Extract the [X, Y] coordinate from the center of the cell holding the provided text.  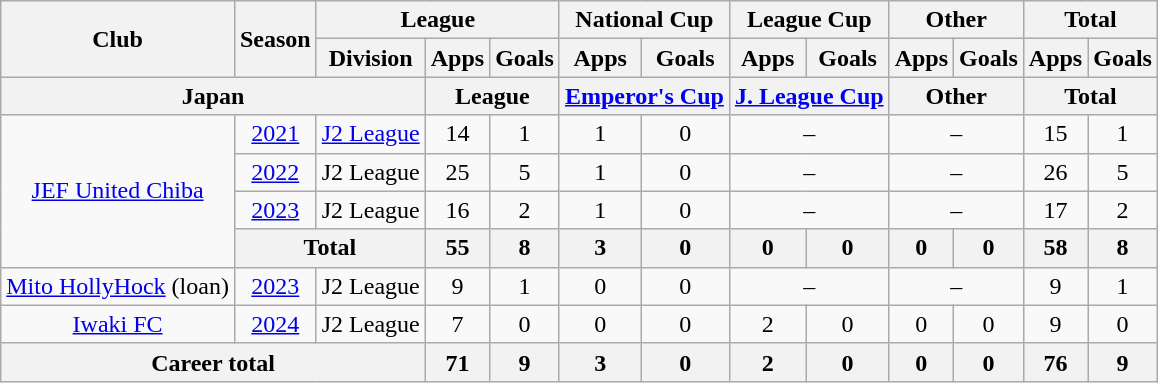
58 [1055, 248]
Division [370, 58]
76 [1055, 362]
Mito HollyHock (loan) [118, 286]
Career total [213, 362]
Season [275, 39]
Club [118, 39]
National Cup [644, 20]
League Cup [809, 20]
71 [457, 362]
15 [1055, 134]
Iwaki FC [118, 324]
2021 [275, 134]
J. League Cup [809, 96]
2024 [275, 324]
25 [457, 172]
2022 [275, 172]
14 [457, 134]
17 [1055, 210]
Emperor's Cup [644, 96]
55 [457, 248]
JEF United Chiba [118, 191]
26 [1055, 172]
16 [457, 210]
7 [457, 324]
Japan [213, 96]
